For the text-containing cell, return its midpoint in [X, Y] coordinate format. 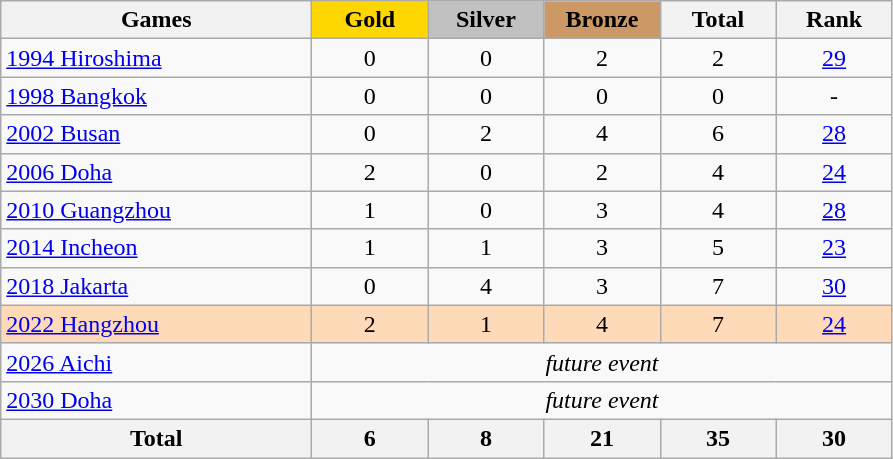
2018 Jakarta [156, 286]
Silver [486, 20]
Bronze [602, 20]
2010 Guangzhou [156, 210]
Rank [834, 20]
23 [834, 248]
1994 Hiroshima [156, 58]
29 [834, 58]
2002 Busan [156, 134]
1998 Bangkok [156, 96]
21 [602, 438]
8 [486, 438]
35 [718, 438]
Gold [370, 20]
- [834, 96]
2030 Doha [156, 400]
2026 Aichi [156, 362]
5 [718, 248]
2014 Incheon [156, 248]
2006 Doha [156, 172]
2022 Hangzhou [156, 324]
Games [156, 20]
